Extract the [X, Y] coordinate from the center of the cell holding the provided text.  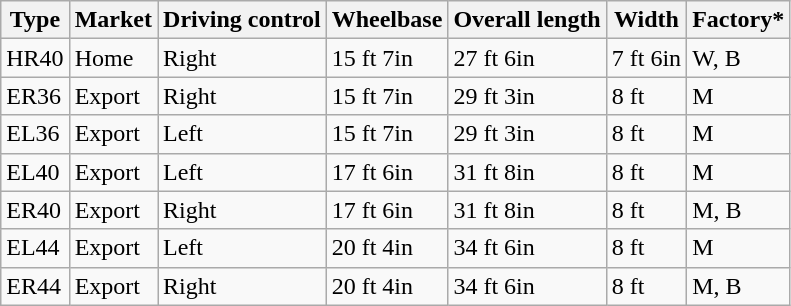
27 ft 6in [527, 58]
7 ft 6in [646, 58]
Width [646, 20]
W, B [738, 58]
ER36 [35, 96]
EL40 [35, 172]
ER40 [35, 210]
Home [113, 58]
Driving control [242, 20]
Factory* [738, 20]
EL44 [35, 248]
ER44 [35, 286]
Wheelbase [387, 20]
Market [113, 20]
Overall length [527, 20]
HR40 [35, 58]
EL36 [35, 134]
Type [35, 20]
